Find where the given text appears and provide that cell's center as (x, y) coordinate. 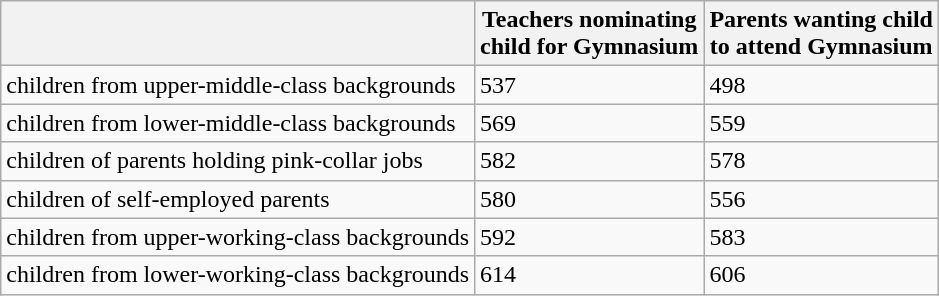
606 (822, 275)
children from upper-working-class backgrounds (238, 237)
559 (822, 123)
537 (590, 85)
children from lower-working-class backgrounds (238, 275)
614 (590, 275)
556 (822, 199)
Teachers nominatingchild for Gymnasium (590, 34)
592 (590, 237)
children from lower-middle-class backgrounds (238, 123)
Parents wanting childto attend Gymnasium (822, 34)
children from upper-middle-class backgrounds (238, 85)
582 (590, 161)
580 (590, 199)
583 (822, 237)
569 (590, 123)
children of parents holding pink-collar jobs (238, 161)
498 (822, 85)
578 (822, 161)
children of self-employed parents (238, 199)
